For the text-containing cell, return its midpoint in (X, Y) coordinate format. 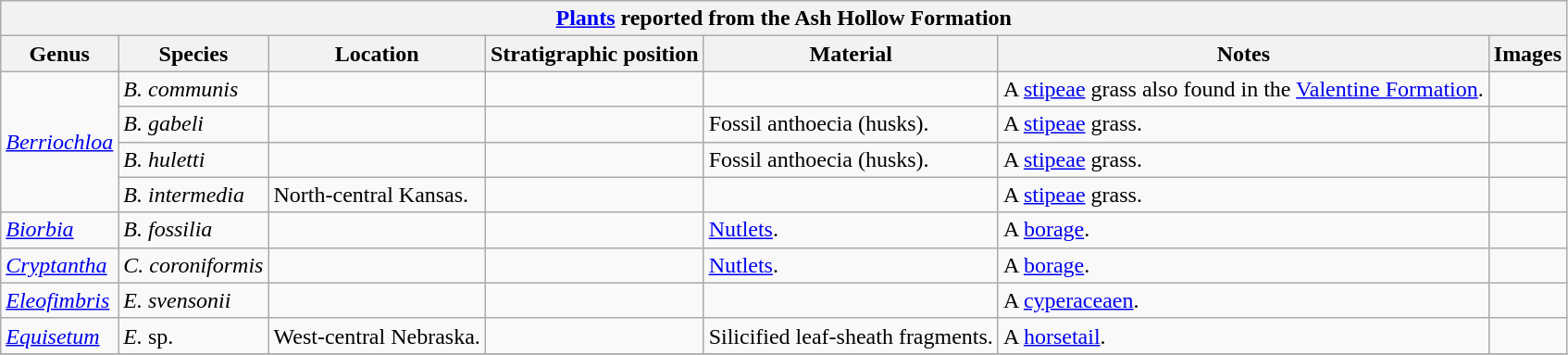
Images (1527, 54)
B. fossilia (193, 230)
Stratigraphic position (594, 54)
Material (851, 54)
Equisetum (59, 336)
Eleofimbris (59, 300)
B. intermedia (193, 195)
West-central Nebraska. (377, 336)
Biorbia (59, 230)
A stipeae grass also found in the Valentine Formation. (1243, 89)
Species (193, 54)
Notes (1243, 54)
Genus (59, 54)
A horsetail. (1243, 336)
North-central Kansas. (377, 195)
E. svensonii (193, 300)
E. sp. (193, 336)
Location (377, 54)
C. coroniformis (193, 265)
Cryptantha (59, 265)
Silicified leaf-sheath fragments. (851, 336)
Berriochloa (59, 142)
B. huletti (193, 159)
A cyperaceaen. (1243, 300)
Plants reported from the Ash Hollow Formation (784, 19)
B. communis (193, 89)
B. gabeli (193, 124)
